Find where the given text appears and provide that cell's center as [X, Y] coordinate. 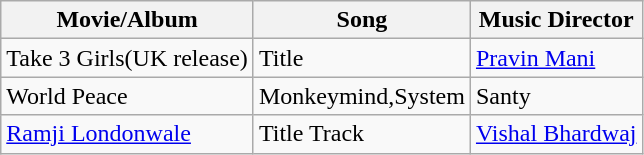
Monkeymind,System [362, 96]
Music Director [556, 20]
Pravin Mani [556, 58]
Title [362, 58]
Ramji Londonwale [128, 134]
Song [362, 20]
Vishal Bhardwaj [556, 134]
Take 3 Girls(UK release) [128, 58]
Santy [556, 96]
World Peace [128, 96]
Movie/Album [128, 20]
Title Track [362, 134]
